Detect which cell encompasses the target text, then output its (X, Y) center coordinate. 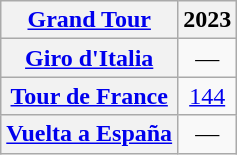
Giro d'Italia (90, 58)
Vuelta a España (90, 134)
Tour de France (90, 96)
2023 (208, 20)
Grand Tour (90, 20)
144 (208, 96)
